For the text-containing cell, return its midpoint in [x, y] coordinate format. 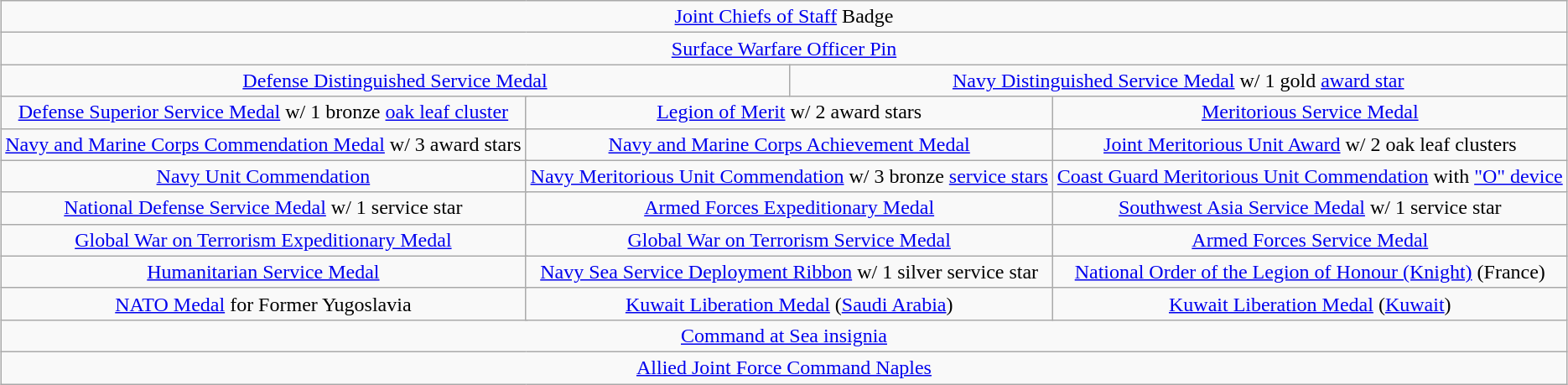
Coast Guard Meritorious Unit Commendation with "O" device [1310, 176]
Legion of Merit w/ 2 award stars [789, 112]
Global War on Terrorism Expeditionary Medal [263, 240]
Kuwait Liberation Medal (Saudi Arabia) [789, 304]
Navy Distinguished Service Medal w/ 1 gold award star [1178, 81]
Command at Sea insignia [784, 336]
Kuwait Liberation Medal (Kuwait) [1310, 304]
Navy Unit Commendation [263, 176]
NATO Medal for Former Yugoslavia [263, 304]
Global War on Terrorism Service Medal [789, 240]
Defense Superior Service Medal w/ 1 bronze oak leaf cluster [263, 112]
Joint Chiefs of Staff Badge [784, 17]
Defense Distinguished Service Medal [395, 81]
National Defense Service Medal w/ 1 service star [263, 208]
Navy Sea Service Deployment Ribbon w/ 1 silver service star [789, 272]
Navy Meritorious Unit Commendation w/ 3 bronze service stars [789, 176]
Navy and Marine Corps Achievement Medal [789, 144]
Humanitarian Service Medal [263, 272]
Southwest Asia Service Medal w/ 1 service star [1310, 208]
National Order of the Legion of Honour (Knight) (France) [1310, 272]
Armed Forces Expeditionary Medal [789, 208]
Joint Meritorious Unit Award w/ 2 oak leaf clusters [1310, 144]
Surface Warfare Officer Pin [784, 49]
Navy and Marine Corps Commendation Medal w/ 3 award stars [263, 144]
Meritorious Service Medal [1310, 112]
Armed Forces Service Medal [1310, 240]
Allied Joint Force Command Naples [784, 367]
